Return (X, Y) of the center of cell containing provided text 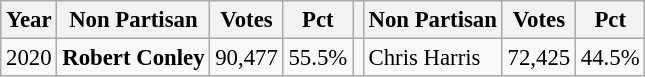
Robert Conley (134, 58)
2020 (29, 58)
55.5% (318, 58)
72,425 (538, 58)
Year (29, 20)
90,477 (246, 58)
44.5% (610, 58)
Chris Harris (432, 58)
